Detect which cell encompasses the target text, then output its (X, Y) center coordinate. 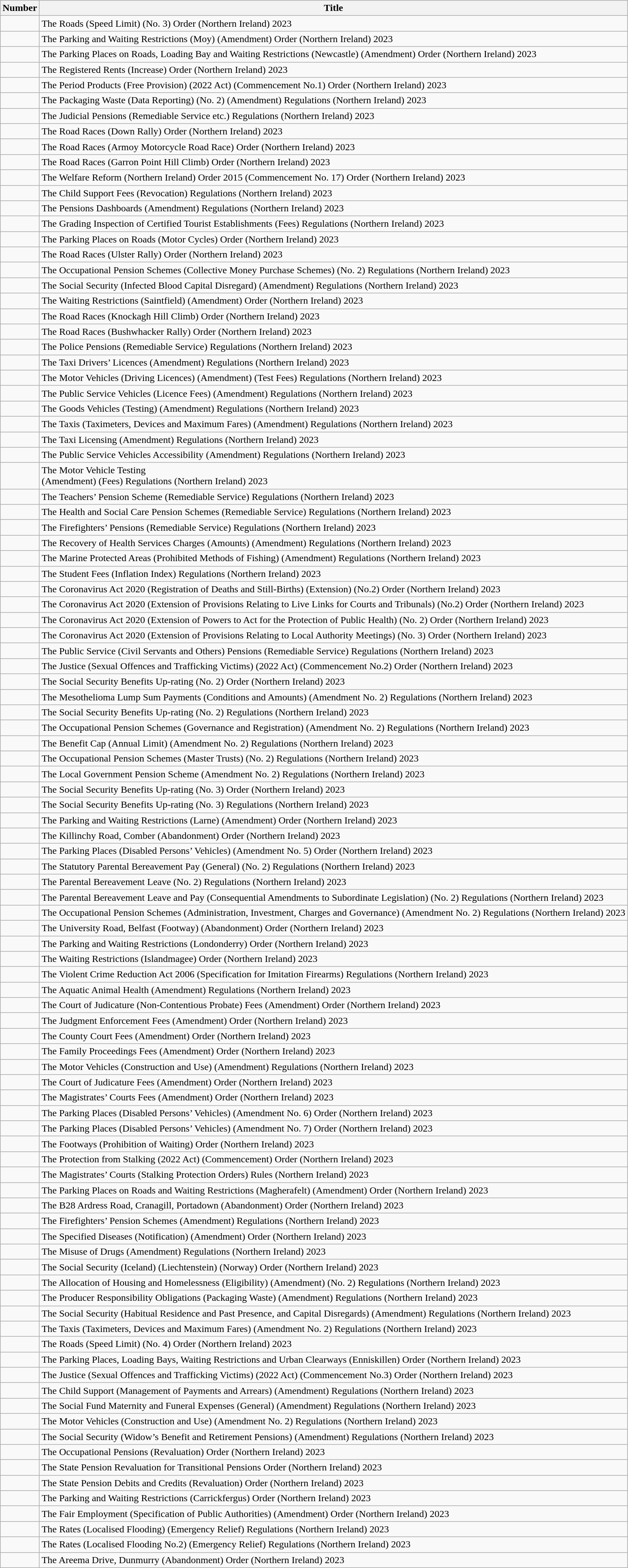
The Welfare Reform (Northern Ireland) Order 2015 (Commencement No. 17) Order (Northern Ireland) 2023 (333, 177)
The Areema Drive, Dunmurry (Abandonment) Order (Northern Ireland) 2023 (333, 1560)
The State Pension Debits and Credits (Revaluation) Order (Northern Ireland) 2023 (333, 1483)
The Mesothelioma Lump Sum Payments (Conditions and Amounts) (Amendment No. 2) Regulations (Northern Ireland) 2023 (333, 697)
The Justice (Sexual Offences and Trafficking Victims) (2022 Act) (Commencement No.3) Order (Northern Ireland) 2023 (333, 1375)
The Goods Vehicles (Testing) (Amendment) Regulations (Northern Ireland) 2023 (333, 408)
The Student Fees (Inflation Index) Regulations (Northern Ireland) 2023 (333, 574)
Title (333, 8)
The Roads (Speed Limit) (No. 3) Order (Northern Ireland) 2023 (333, 23)
The Parking Places (Disabled Persons’ Vehicles) (Amendment No. 6) Order (Northern Ireland) 2023 (333, 1113)
The Fair Employment (Specification of Public Authorities) (Amendment) Order (Northern Ireland) 2023 (333, 1514)
The Child Support (Management of Payments and Arrears) (Amendment) Regulations (Northern Ireland) 2023 (333, 1390)
The Parking Places on Roads, Loading Bay and Waiting Restrictions (Newcastle) (Amendment) Order (Northern Ireland) 2023 (333, 54)
The Rates (Localised Flooding) (Emergency Relief) Regulations (Northern Ireland) 2023 (333, 1529)
The Public Service Vehicles (Licence Fees) (Amendment) Regulations (Northern Ireland) 2023 (333, 393)
The Recovery of Health Services Charges (Amounts) (Amendment) Regulations (Northern Ireland) 2023 (333, 543)
The Motor Vehicles (Construction and Use) (Amendment No. 2) Regulations (Northern Ireland) 2023 (333, 1421)
The Occupational Pension Schemes (Governance and Registration) (Amendment No. 2) Regulations (Northern Ireland) 2023 (333, 728)
The Parking Places (Disabled Persons’ Vehicles) (Amendment No. 5) Order (Northern Ireland) 2023 (333, 851)
The Police Pensions (Remediable Service) Regulations (Northern Ireland) 2023 (333, 347)
The Occupational Pension Schemes (Collective Money Purchase Schemes) (No. 2) Regulations (Northern Ireland) 2023 (333, 270)
The Road Races (Armoy Motorcycle Road Race) Order (Northern Ireland) 2023 (333, 147)
The Magistrates’ Courts (Stalking Protection Orders) Rules (Northern Ireland) 2023 (333, 1174)
The Court of Judicature (Non-Contentious Probate) Fees (Amendment) Order (Northern Ireland) 2023 (333, 1005)
The Parking and Waiting Restrictions (Londonderry) Order (Northern Ireland) 2023 (333, 944)
The Coronavirus Act 2020 (Extension of Provisions Relating to Local Authority Meetings) (No. 3) Order (Northern Ireland) 2023 (333, 635)
The Parking Places, Loading Bays, Waiting Restrictions and Urban Clearways (Enniskillen) Order (Northern Ireland) 2023 (333, 1360)
The Public Service (Civil Servants and Others) Pensions (Remediable Service) Regulations (Northern Ireland) 2023 (333, 651)
The Taxis (Taximeters, Devices and Maximum Fares) (Amendment) Regulations (Northern Ireland) 2023 (333, 424)
The Coronavirus Act 2020 (Extension of Provisions Relating to Live Links for Courts and Tribunals) (No.2) Order (Northern Ireland) 2023 (333, 604)
The Statutory Parental Bereavement Pay (General) (No. 2) Regulations (Northern Ireland) 2023 (333, 866)
The Social Security (Iceland) (Liechtenstein) (Norway) Order (Northern Ireland) 2023 (333, 1267)
The Producer Responsibility Obligations (Packaging Waste) (Amendment) Regulations (Northern Ireland) 2023 (333, 1298)
The Magistrates’ Courts Fees (Amendment) Order (Northern Ireland) 2023 (333, 1098)
The Killinchy Road, Comber (Abandonment) Order (Northern Ireland) 2023 (333, 836)
The B28 Ardress Road, Cranagill, Portadown (Abandonment) Order (Northern Ireland) 2023 (333, 1206)
The Misuse of Drugs (Amendment) Regulations (Northern Ireland) 2023 (333, 1252)
The Social Security (Infected Blood Capital Disregard) (Amendment) Regulations (Northern Ireland) 2023 (333, 285)
The Footways (Prohibition of Waiting) Order (Northern Ireland) 2023 (333, 1144)
The Road Races (Down Rally) Order (Northern Ireland) 2023 (333, 131)
The Occupational Pension Schemes (Master Trusts) (No. 2) Regulations (Northern Ireland) 2023 (333, 759)
The Aquatic Animal Health (Amendment) Regulations (Northern Ireland) 2023 (333, 990)
The Motor Vehicles (Driving Licences) (Amendment) (Test Fees) Regulations (Northern Ireland) 2023 (333, 378)
The Pensions Dashboards (Amendment) Regulations (Northern Ireland) 2023 (333, 208)
The Grading Inspection of Certified Tourist Establishments (Fees) Regulations (Northern Ireland) 2023 (333, 224)
The Firefighters’ Pensions (Remediable Service) Regulations (Northern Ireland) 2023 (333, 528)
The Taxi Licensing (Amendment) Regulations (Northern Ireland) 2023 (333, 439)
The Motor Vehicles (Construction and Use) (Amendment) Regulations (Northern Ireland) 2023 (333, 1067)
The Occupational Pension Schemes (Administration, Investment, Charges and Governance) (Amendment No. 2) Regulations (Northern Ireland) 2023 (333, 913)
The Coronavirus Act 2020 (Extension of Powers to Act for the Protection of Public Health) (No. 2) Order (Northern Ireland) 2023 (333, 620)
The Taxis (Taximeters, Devices and Maximum Fares) (Amendment No. 2) Regulations (Northern Ireland) 2023 (333, 1329)
The Social Security Benefits Up-rating (No. 2) Order (Northern Ireland) 2023 (333, 681)
The Court of Judicature Fees (Amendment) Order (Northern Ireland) 2023 (333, 1082)
The Waiting Restrictions (Islandmagee) Order (Northern Ireland) 2023 (333, 959)
The Social Security Benefits Up-rating (No. 3) Regulations (Northern Ireland) 2023 (333, 805)
The Social Security Benefits Up-rating (No. 3) Order (Northern Ireland) 2023 (333, 789)
The Social Security Benefits Up-rating (No. 2) Regulations (Northern Ireland) 2023 (333, 713)
The Motor Vehicle Testing(Amendment) (Fees) Regulations (Northern Ireland) 2023 (333, 476)
The Health and Social Care Pension Schemes (Remediable Service) Regulations (Northern Ireland) 2023 (333, 512)
The Firefighters’ Pension Schemes (Amendment) Regulations (Northern Ireland) 2023 (333, 1221)
The Taxi Drivers’ Licences (Amendment) Regulations (Northern Ireland) 2023 (333, 362)
The Road Races (Bushwhacker Rally) Order (Northern Ireland) 2023 (333, 332)
The Road Races (Ulster Rally) Order (Northern Ireland) 2023 (333, 255)
The Child Support Fees (Revocation) Regulations (Northern Ireland) 2023 (333, 193)
The Benefit Cap (Annual Limit) (Amendment No. 2) Regulations (Northern Ireland) 2023 (333, 743)
The Parking Places (Disabled Persons’ Vehicles) (Amendment No. 7) Order (Northern Ireland) 2023 (333, 1128)
The Coronavirus Act 2020 (Registration of Deaths and Still-Births) (Extension) (No.2) Order (Northern Ireland) 2023 (333, 589)
The Road Races (Garron Point Hill Climb) Order (Northern Ireland) 2023 (333, 162)
The Road Races (Knockagh Hill Climb) Order (Northern Ireland) 2023 (333, 316)
The Occupational Pensions (Revaluation) Order (Northern Ireland) 2023 (333, 1452)
The Parking and Waiting Restrictions (Larne) (Amendment) Order (Northern Ireland) 2023 (333, 820)
The Packaging Waste (Data Reporting) (No. 2) (Amendment) Regulations (Northern Ireland) 2023 (333, 100)
The Judicial Pensions (Remediable Service etc.) Regulations (Northern Ireland) 2023 (333, 116)
The County Court Fees (Amendment) Order (Northern Ireland) 2023 (333, 1036)
The Parking and Waiting Restrictions (Moy) (Amendment) Order (Northern Ireland) 2023 (333, 39)
Number (20, 8)
The Parental Bereavement Leave (No. 2) Regulations (Northern Ireland) 2023 (333, 882)
The Period Products (Free Provision) (2022 Act) (Commencement No.1) Order (Northern Ireland) 2023 (333, 85)
The Social Fund Maternity and Funeral Expenses (General) (Amendment) Regulations (Northern Ireland) 2023 (333, 1406)
The Parking and Waiting Restrictions (Carrickfergus) Order (Northern Ireland) 2023 (333, 1498)
The State Pension Revaluation for Transitional Pensions Order (Northern Ireland) 2023 (333, 1468)
The Specified Diseases (Notification) (Amendment) Order (Northern Ireland) 2023 (333, 1236)
The Social Security (Widow’s Benefit and Retirement Pensions) (Amendment) Regulations (Northern Ireland) 2023 (333, 1437)
The Parental Bereavement Leave and Pay (Consequential Amendments to Subordinate Legislation) (No. 2) Regulations (Northern Ireland) 2023 (333, 897)
The Allocation of Housing and Homelessness (Eligibility) (Amendment) (No. 2) Regulations (Northern Ireland) 2023 (333, 1283)
The Registered Rents (Increase) Order (Northern Ireland) 2023 (333, 70)
The Local Government Pension Scheme (Amendment No. 2) Regulations (Northern Ireland) 2023 (333, 774)
The Waiting Restrictions (Saintfield) (Amendment) Order (Northern Ireland) 2023 (333, 301)
The Judgment Enforcement Fees (Amendment) Order (Northern Ireland) 2023 (333, 1021)
The Marine Protected Areas (Prohibited Methods of Fishing) (Amendment) Regulations (Northern Ireland) 2023 (333, 558)
The Parking Places on Roads and Waiting Restrictions (Magherafelt) (Amendment) Order (Northern Ireland) 2023 (333, 1190)
The Rates (Localised Flooding No.2) (Emergency Relief) Regulations (Northern Ireland) 2023 (333, 1545)
The Public Service Vehicles Accessibility (Amendment) Regulations (Northern Ireland) 2023 (333, 455)
The Social Security (Habitual Residence and Past Presence, and Capital Disregards) (Amendment) Regulations (Northern Ireland) 2023 (333, 1313)
The Parking Places on Roads (Motor Cycles) Order (Northern Ireland) 2023 (333, 239)
The University Road, Belfast (Footway) (Abandonment) Order (Northern Ireland) 2023 (333, 928)
The Family Proceedings Fees (Amendment) Order (Northern Ireland) 2023 (333, 1051)
The Justice (Sexual Offences and Trafficking Victims) (2022 Act) (Commencement No.2) Order (Northern Ireland) 2023 (333, 666)
The Roads (Speed Limit) (No. 4) Order (Northern Ireland) 2023 (333, 1344)
The Protection from Stalking (2022 Act) (Commencement) Order (Northern Ireland) 2023 (333, 1159)
The Violent Crime Reduction Act 2006 (Specification for Imitation Firearms) Regulations (Northern Ireland) 2023 (333, 974)
The Teachers’ Pension Scheme (Remediable Service) Regulations (Northern Ireland) 2023 (333, 497)
